Identify which cell holds the provided text, then report its [x, y] central coordinate. 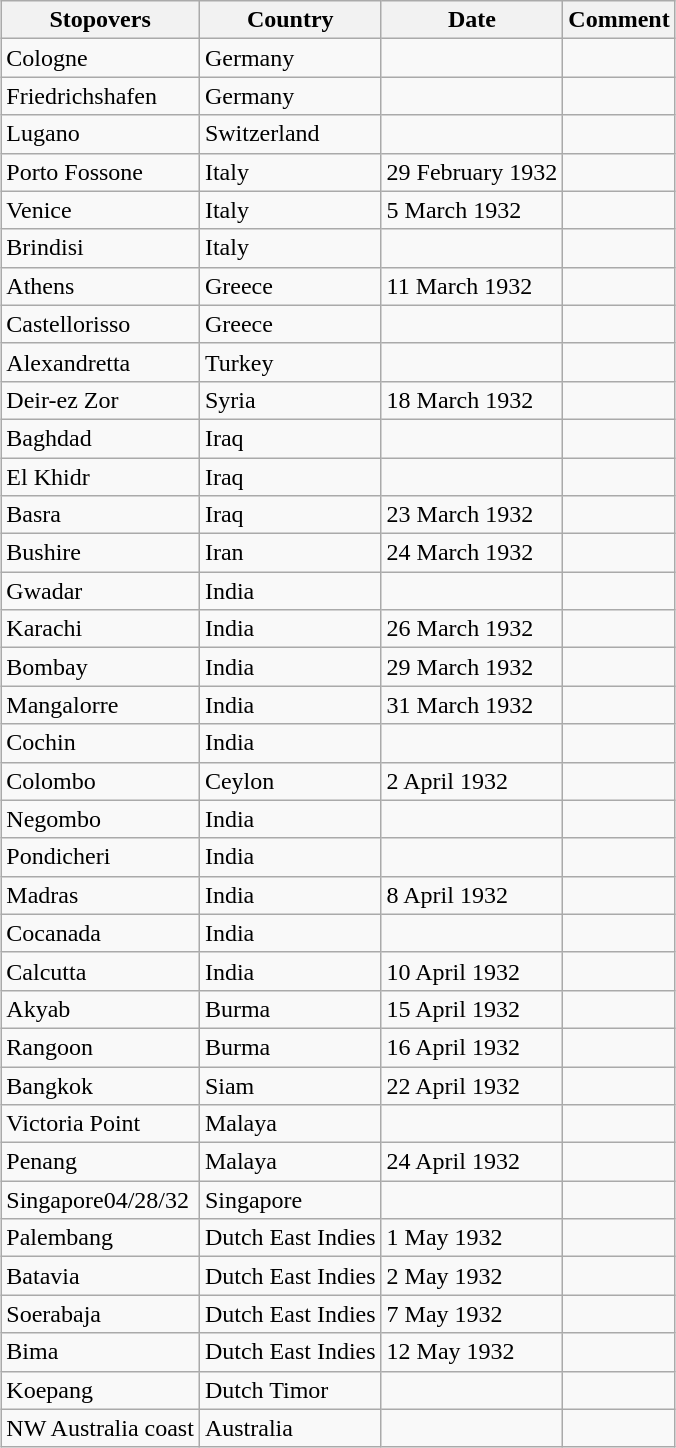
Syria [290, 400]
16 April 1932 [472, 1047]
Cocanada [100, 933]
Comment [619, 20]
Australia [290, 1428]
Ceylon [290, 781]
Cologne [100, 58]
Karachi [100, 629]
Batavia [100, 1276]
12 May 1932 [472, 1352]
23 March 1932 [472, 515]
Bombay [100, 667]
Pondicheri [100, 857]
El Khidr [100, 477]
24 April 1932 [472, 1162]
26 March 1932 [472, 629]
Brindisi [100, 248]
29 February 1932 [472, 172]
Singapore [290, 1200]
Soerabaja [100, 1314]
5 March 1932 [472, 210]
11 March 1932 [472, 286]
Basra [100, 515]
1 May 1932 [472, 1238]
Baghdad [100, 438]
Mangalorre [100, 705]
Lugano [100, 134]
Bangkok [100, 1085]
Bushire [100, 553]
Date [472, 20]
Akyab [100, 1009]
22 April 1932 [472, 1085]
Dutch Timor [290, 1390]
Koepang [100, 1390]
Castellorisso [100, 324]
15 April 1932 [472, 1009]
Madras [100, 895]
Singapore04/28/32 [100, 1200]
2 April 1932 [472, 781]
Friedrichshafen [100, 96]
10 April 1932 [472, 971]
29 March 1932 [472, 667]
Gwadar [100, 591]
Deir-ez Zor [100, 400]
Penang [100, 1162]
Negombo [100, 819]
Turkey [290, 362]
Country [290, 20]
Calcutta [100, 971]
NW Australia coast [100, 1428]
31 March 1932 [472, 705]
8 April 1932 [472, 895]
Siam [290, 1085]
24 March 1932 [472, 553]
Stopovers [100, 20]
18 March 1932 [472, 400]
Switzerland [290, 134]
7 May 1932 [472, 1314]
Cochin [100, 743]
Venice [100, 210]
2 May 1932 [472, 1276]
Iran [290, 553]
Porto Fossone [100, 172]
Alexandretta [100, 362]
Bima [100, 1352]
Athens [100, 286]
Colombo [100, 781]
Rangoon [100, 1047]
Victoria Point [100, 1124]
Palembang [100, 1238]
